From the cell containing the given text, extract its center point as [X, Y] coordinate. 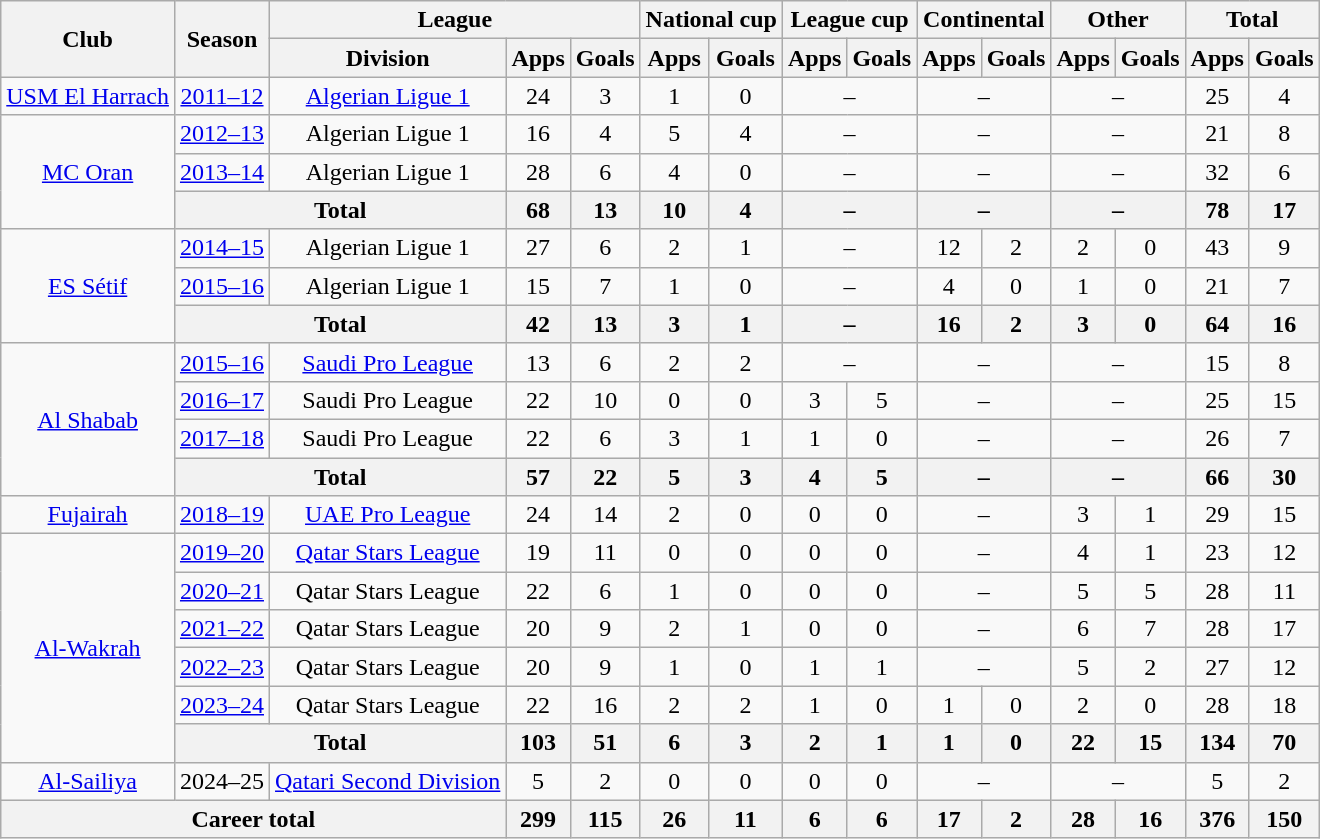
UAE Pro League [388, 515]
299 [538, 819]
Al Shabab [88, 419]
Continental [984, 20]
Career total [254, 819]
MC Oran [88, 172]
ES Sétif [88, 286]
USM El Harrach [88, 96]
Al-Wakrah [88, 648]
103 [538, 743]
115 [605, 819]
150 [1284, 819]
66 [1217, 477]
Season [222, 39]
18 [1284, 705]
2023–24 [222, 705]
2012–13 [222, 134]
70 [1284, 743]
National cup [711, 20]
Other [1118, 20]
2024–25 [222, 781]
64 [1217, 324]
2021–22 [222, 629]
2022–23 [222, 667]
2011–12 [222, 96]
Fujairah [88, 515]
32 [1217, 172]
Qatari Second Division [388, 781]
Division [388, 58]
Al-Sailiya [88, 781]
51 [605, 743]
19 [538, 553]
43 [1217, 248]
134 [1217, 743]
14 [605, 515]
2014–15 [222, 248]
League [456, 20]
68 [538, 210]
376 [1217, 819]
2013–14 [222, 172]
42 [538, 324]
30 [1284, 477]
2020–21 [222, 591]
2017–18 [222, 438]
2019–20 [222, 553]
29 [1217, 515]
2016–17 [222, 400]
2018–19 [222, 515]
57 [538, 477]
23 [1217, 553]
Club [88, 39]
78 [1217, 210]
League cup [849, 20]
